Output the [x, y] coordinate of the center of the cell containing the given text.  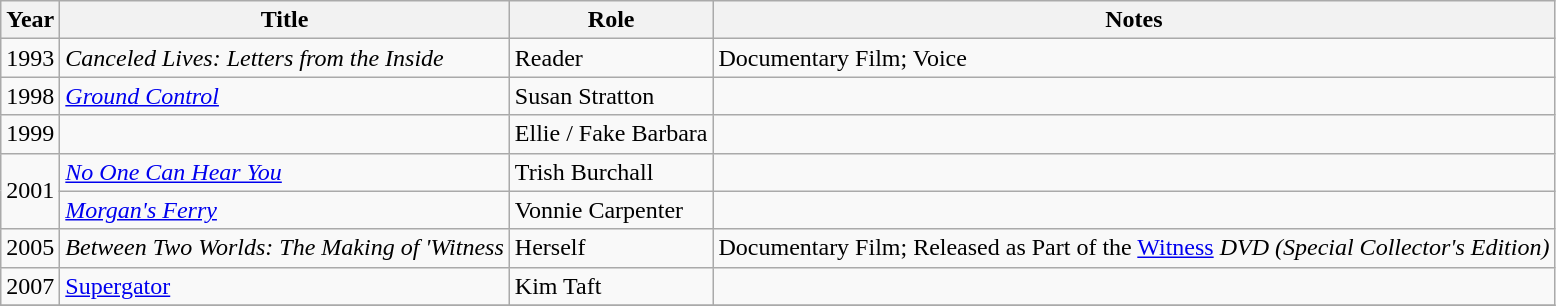
Ground Control [285, 96]
1999 [30, 134]
Trish Burchall [611, 172]
Vonnie Carpenter [611, 210]
1993 [30, 58]
Year [30, 20]
Reader [611, 58]
Title [285, 20]
Morgan's Ferry [285, 210]
2001 [30, 191]
2005 [30, 248]
Documentary Film; Voice [1134, 58]
Susan Stratton [611, 96]
Notes [1134, 20]
Herself [611, 248]
Kim Taft [611, 286]
1998 [30, 96]
2007 [30, 286]
Canceled Lives: Letters from the Inside [285, 58]
Ellie / Fake Barbara [611, 134]
No One Can Hear You [285, 172]
Documentary Film; Released as Part of the Witness DVD (Special Collector's Edition) [1134, 248]
Supergator [285, 286]
Between Two Worlds: The Making of 'Witness [285, 248]
Role [611, 20]
